Determine the (X, Y) coordinate at the center of the cell enclosing the given text.  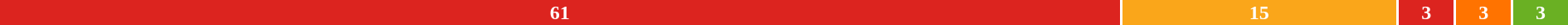
15 (1259, 12)
61 (559, 12)
